Return the [x, y] coordinate for the center point of the cell that contains the specified text.  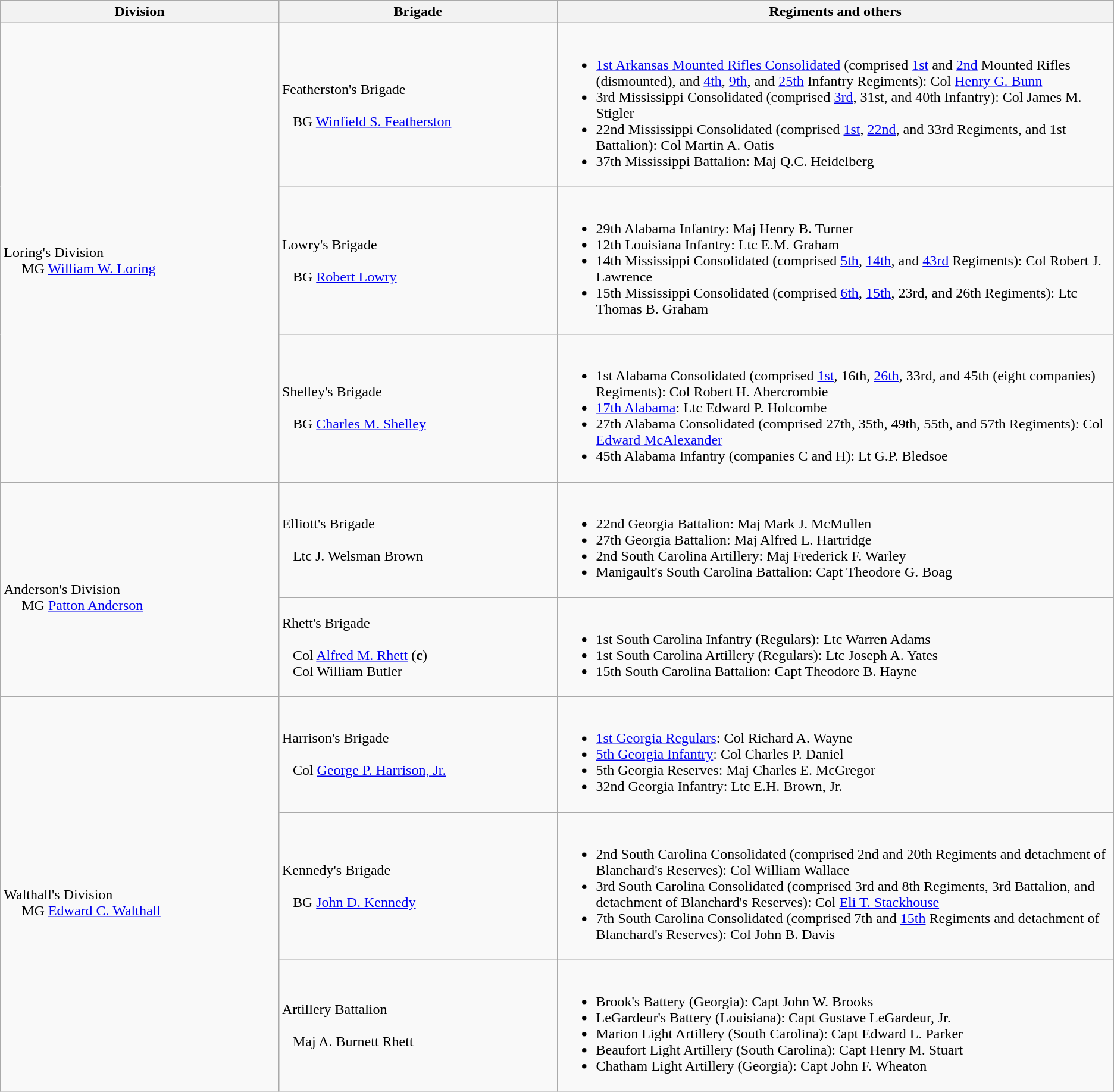
Kennedy's Brigade BG John D. Kennedy [418, 886]
Harrison's Brigade Col George P. Harrison, Jr. [418, 755]
Artillery Battalion Maj A. Burnett Rhett [418, 1026]
Brigade [418, 12]
Walthall's Division MG Edward C. Walthall [140, 894]
Shelley's Brigade BG Charles M. Shelley [418, 408]
Regiments and others [835, 12]
Division [140, 12]
Anderson's Division MG Patton Anderson [140, 589]
Lowry's Brigade BG Robert Lowry [418, 261]
Elliott's Brigade Ltc J. Welsman Brown [418, 540]
Loring's Division MG William W. Loring [140, 252]
Featherston's Brigade BG Winfield S. Featherston [418, 105]
Rhett's Brigade Col Alfred M. Rhett (c) Col William Butler [418, 647]
